Scan for the cell matching the given text and deliver its (X, Y) coordinate at center. 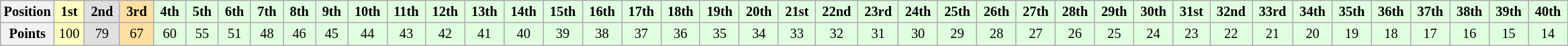
20 (1312, 34)
Position (28, 11)
21 (1273, 34)
13th (484, 11)
23rd (878, 11)
33 (796, 34)
55 (202, 34)
26th (997, 11)
36th (1391, 11)
29th (1114, 11)
19th (719, 11)
16th (602, 11)
48 (267, 34)
34 (759, 34)
33rd (1273, 11)
32 (837, 34)
38 (602, 34)
45 (332, 34)
21st (796, 11)
12th (445, 11)
25th (957, 11)
40 (523, 34)
11th (406, 11)
Points (28, 34)
25 (1114, 34)
7th (267, 11)
40th (1548, 11)
24th (918, 11)
17th (641, 11)
4th (170, 11)
23 (1191, 34)
41 (484, 34)
42 (445, 34)
18 (1391, 34)
20th (759, 11)
67 (136, 34)
39th (1508, 11)
6th (234, 11)
30th (1153, 11)
38th (1469, 11)
37th (1430, 11)
9th (332, 11)
46 (299, 34)
60 (170, 34)
43 (406, 34)
17 (1430, 34)
36 (680, 34)
24 (1153, 34)
79 (102, 34)
22nd (837, 11)
31 (878, 34)
1st (70, 11)
28 (997, 34)
28th (1075, 11)
27 (1035, 34)
51 (234, 34)
29 (957, 34)
15th (563, 11)
39 (563, 34)
3rd (136, 11)
14 (1548, 34)
35 (719, 34)
22 (1232, 34)
8th (299, 11)
26 (1075, 34)
18th (680, 11)
30 (918, 34)
32nd (1232, 11)
2nd (102, 11)
37 (641, 34)
10th (367, 11)
100 (70, 34)
19 (1352, 34)
27th (1035, 11)
34th (1312, 11)
35th (1352, 11)
5th (202, 11)
31st (1191, 11)
16 (1469, 34)
44 (367, 34)
15 (1508, 34)
14th (523, 11)
